Return [x, y] of the center of cell containing provided text 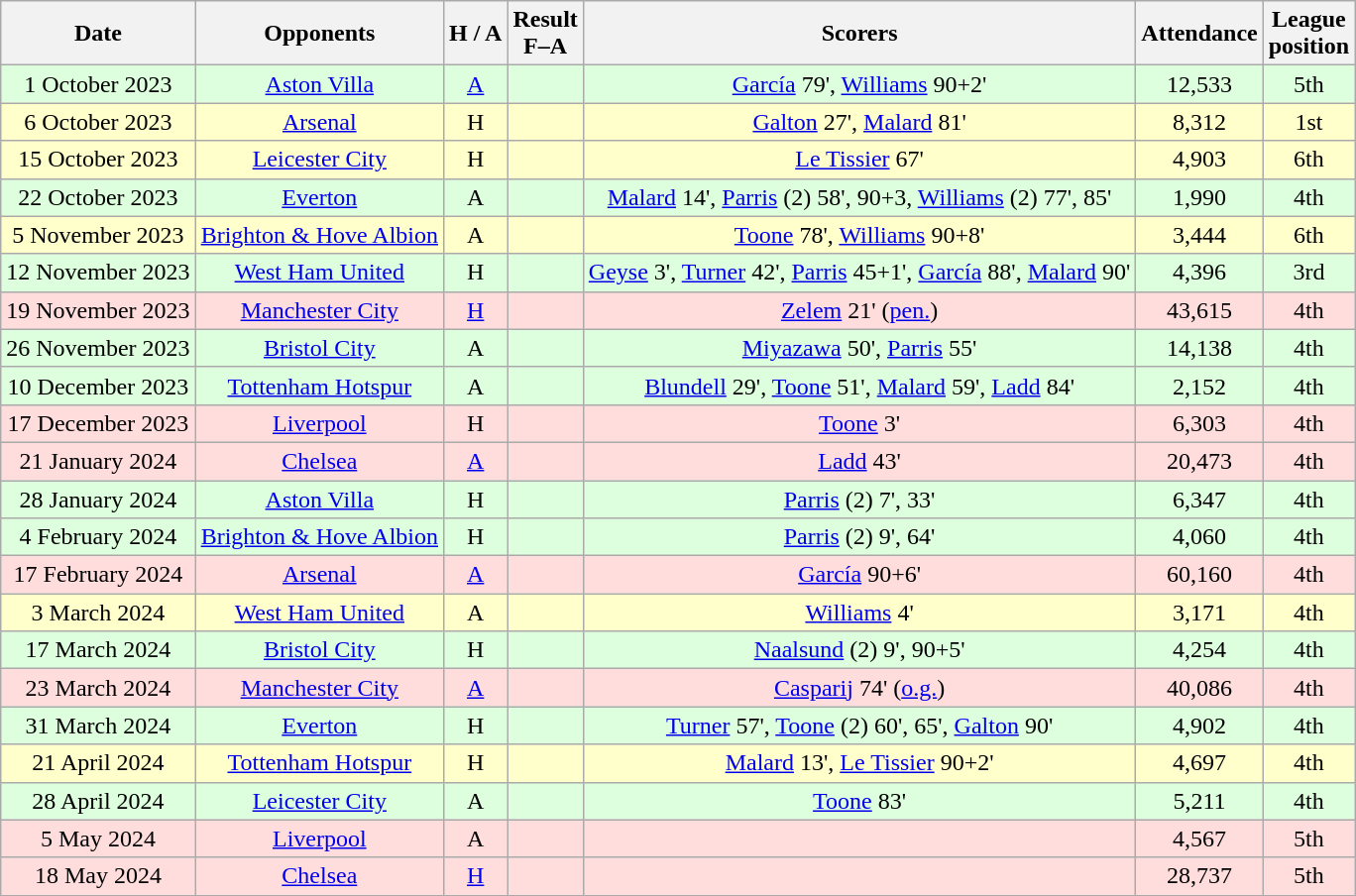
Malard 13', Le Tissier 90+2' [859, 763]
40,086 [1199, 688]
21 January 2024 [98, 461]
1st [1308, 122]
60,160 [1199, 575]
4,254 [1199, 650]
12,533 [1199, 84]
20,473 [1199, 461]
Scorers [859, 34]
14,138 [1199, 348]
15 October 2023 [98, 160]
28,737 [1199, 876]
Le Tissier 67' [859, 160]
21 April 2024 [98, 763]
Ladd 43' [859, 461]
28 January 2024 [98, 499]
Malard 14', Parris (2) 58', 90+3, Williams (2) 77', 85' [859, 197]
3,444 [1199, 235]
Toone 83' [859, 801]
García 90+6' [859, 575]
Galton 27', Malard 81' [859, 122]
Blundell 29', Toone 51', Malard 59', Ladd 84' [859, 386]
ResultF–A [545, 34]
5 November 2023 [98, 235]
Casparij 74' (o.g.) [859, 688]
12 November 2023 [98, 273]
Naalsund (2) 9', 90+5' [859, 650]
Opponents [319, 34]
4,902 [1199, 726]
6 October 2023 [98, 122]
18 May 2024 [98, 876]
17 December 2023 [98, 423]
Toone 78', Williams 90+8' [859, 235]
Miyazawa 50', Parris 55' [859, 348]
4,396 [1199, 273]
19 November 2023 [98, 310]
1 October 2023 [98, 84]
García 79', Williams 90+2' [859, 84]
5,211 [1199, 801]
3rd [1308, 273]
Toone 3' [859, 423]
6,347 [1199, 499]
43,615 [1199, 310]
Williams 4' [859, 613]
Parris (2) 7', 33' [859, 499]
1,990 [1199, 197]
6,303 [1199, 423]
Date [98, 34]
17 February 2024 [98, 575]
2,152 [1199, 386]
Geyse 3', Turner 42', Parris 45+1', García 88', Malard 90' [859, 273]
4,697 [1199, 763]
3 March 2024 [98, 613]
26 November 2023 [98, 348]
28 April 2024 [98, 801]
4,903 [1199, 160]
22 October 2023 [98, 197]
4 February 2024 [98, 537]
H / A [476, 34]
17 March 2024 [98, 650]
Zelem 21' (pen.) [859, 310]
5 May 2024 [98, 839]
8,312 [1199, 122]
23 March 2024 [98, 688]
10 December 2023 [98, 386]
3,171 [1199, 613]
Turner 57', Toone (2) 60', 65', Galton 90' [859, 726]
4,567 [1199, 839]
4,060 [1199, 537]
Parris (2) 9', 64' [859, 537]
Leagueposition [1308, 34]
31 March 2024 [98, 726]
Attendance [1199, 34]
